Locate the cell with the specified text and output its [x, y] center coordinate. 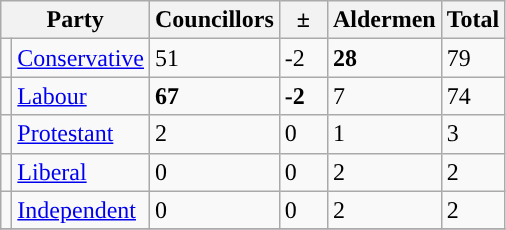
67 [215, 96]
1 [384, 134]
Conservative [81, 58]
28 [384, 58]
Party [76, 20]
Total [473, 20]
Protestant [81, 134]
7 [384, 96]
74 [473, 96]
79 [473, 58]
3 [473, 134]
Councillors [215, 20]
Labour [81, 96]
Independent [81, 210]
± [303, 20]
Aldermen [384, 20]
51 [215, 58]
Liberal [81, 172]
